Detect which cell encompasses the target text, then output its [x, y] center coordinate. 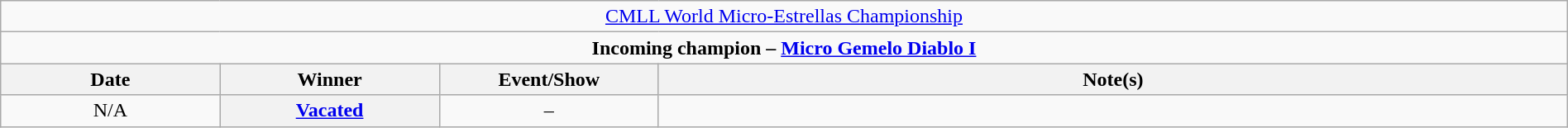
Vacated [329, 111]
Date [111, 79]
Winner [329, 79]
Event/Show [549, 79]
Incoming champion – Micro Gemelo Diablo I [784, 48]
N/A [111, 111]
CMLL World Micro-Estrellas Championship [784, 17]
Note(s) [1113, 79]
– [549, 111]
